Identify which cell holds the provided text, then report its [X, Y] central coordinate. 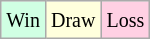
Draw [72, 20]
Win [24, 20]
Loss [126, 20]
